Locate the cell with the specified text and output its (X, Y) center coordinate. 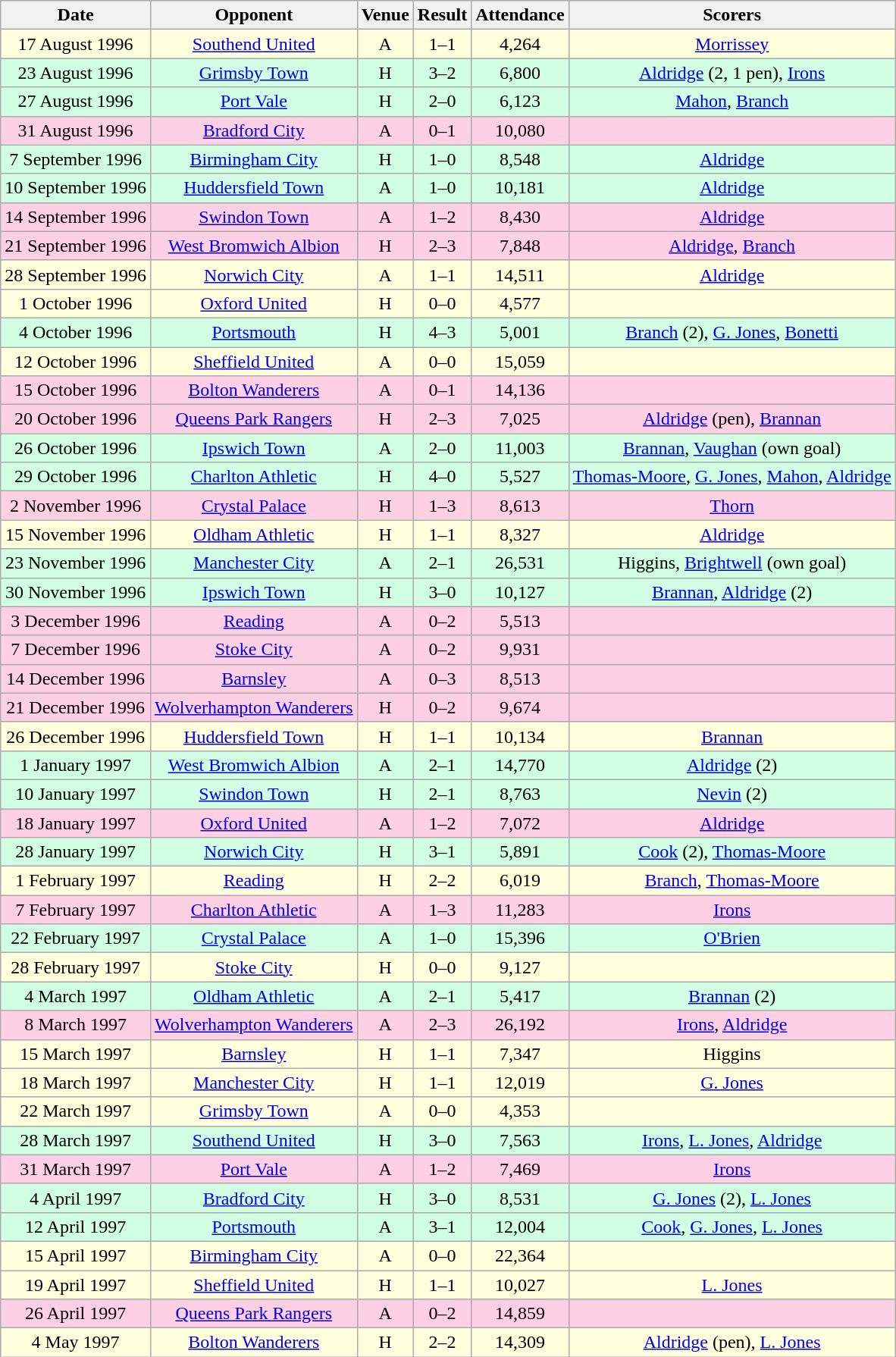
0–3 (442, 678)
14 September 1996 (76, 217)
10,027 (520, 1285)
31 August 1996 (76, 130)
8,513 (520, 678)
14,309 (520, 1343)
7,072 (520, 823)
5,891 (520, 852)
21 September 1996 (76, 246)
3 December 1996 (76, 621)
23 August 1996 (76, 73)
Thorn (732, 506)
28 January 1997 (76, 852)
12,004 (520, 1227)
Branch (2), G. Jones, Bonetti (732, 332)
4 October 1996 (76, 332)
17 August 1996 (76, 44)
28 February 1997 (76, 967)
10,080 (520, 130)
Brannan (2) (732, 996)
7 February 1997 (76, 910)
9,674 (520, 707)
3–2 (442, 73)
10,127 (520, 592)
22,364 (520, 1255)
9,127 (520, 967)
7,848 (520, 246)
9,931 (520, 650)
Brannan, Aldridge (2) (732, 592)
31 March 1997 (76, 1169)
8,548 (520, 159)
4,264 (520, 44)
10 September 1996 (76, 188)
Cook, G. Jones, L. Jones (732, 1227)
7 December 1996 (76, 650)
L. Jones (732, 1285)
4 May 1997 (76, 1343)
Scorers (732, 15)
4,353 (520, 1111)
14,770 (520, 765)
Branch, Thomas-Moore (732, 881)
7,025 (520, 419)
6,123 (520, 102)
7,469 (520, 1169)
Thomas-Moore, G. Jones, Mahon, Aldridge (732, 477)
28 September 1996 (76, 274)
15,059 (520, 362)
26,531 (520, 563)
11,283 (520, 910)
8,531 (520, 1198)
7 September 1996 (76, 159)
14,136 (520, 390)
5,001 (520, 332)
Attendance (520, 15)
8,613 (520, 506)
Date (76, 15)
Aldridge, Branch (732, 246)
Brannan (732, 736)
Cook (2), Thomas-Moore (732, 852)
4–3 (442, 332)
20 October 1996 (76, 419)
4 March 1997 (76, 996)
5,513 (520, 621)
26,192 (520, 1025)
30 November 1996 (76, 592)
7,347 (520, 1054)
5,417 (520, 996)
14,859 (520, 1314)
Brannan, Vaughan (own goal) (732, 448)
6,800 (520, 73)
4,577 (520, 303)
26 October 1996 (76, 448)
Higgins (732, 1054)
15 April 1997 (76, 1255)
8,430 (520, 217)
10,134 (520, 736)
10,181 (520, 188)
15,396 (520, 939)
Nevin (2) (732, 794)
G. Jones (732, 1083)
27 August 1996 (76, 102)
18 March 1997 (76, 1083)
Opponent (253, 15)
8 March 1997 (76, 1025)
Venue (385, 15)
Mahon, Branch (732, 102)
Higgins, Brightwell (own goal) (732, 563)
1 January 1997 (76, 765)
7,563 (520, 1140)
21 December 1996 (76, 707)
6,019 (520, 881)
8,763 (520, 794)
Morrissey (732, 44)
26 December 1996 (76, 736)
Result (442, 15)
4 April 1997 (76, 1198)
11,003 (520, 448)
29 October 1996 (76, 477)
15 November 1996 (76, 534)
15 October 1996 (76, 390)
10 January 1997 (76, 794)
14 December 1996 (76, 678)
26 April 1997 (76, 1314)
12 October 1996 (76, 362)
15 March 1997 (76, 1054)
19 April 1997 (76, 1285)
18 January 1997 (76, 823)
5,527 (520, 477)
G. Jones (2), L. Jones (732, 1198)
4–0 (442, 477)
22 March 1997 (76, 1111)
Aldridge (pen), L. Jones (732, 1343)
2 November 1996 (76, 506)
1 October 1996 (76, 303)
Irons, L. Jones, Aldridge (732, 1140)
14,511 (520, 274)
Aldridge (2, 1 pen), Irons (732, 73)
12 April 1997 (76, 1227)
1 February 1997 (76, 881)
23 November 1996 (76, 563)
Aldridge (pen), Brannan (732, 419)
22 February 1997 (76, 939)
O'Brien (732, 939)
12,019 (520, 1083)
Aldridge (2) (732, 765)
Irons, Aldridge (732, 1025)
28 March 1997 (76, 1140)
8,327 (520, 534)
